Detect which cell encompasses the target text, then output its (x, y) center coordinate. 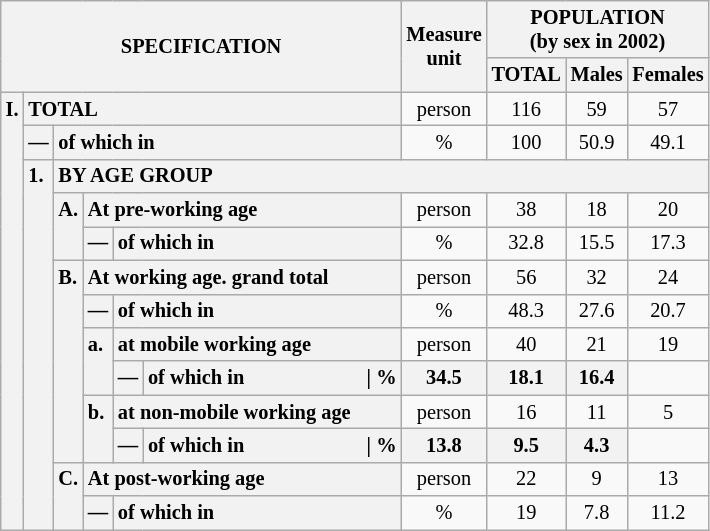
38 (526, 210)
5 (668, 412)
57 (668, 109)
POPULATION (by sex in 2002) (598, 29)
Females (668, 75)
at mobile working age (257, 344)
20.7 (668, 311)
9 (597, 479)
13 (668, 479)
59 (597, 109)
B. (68, 361)
7.8 (597, 513)
At post-working age (242, 479)
32.8 (526, 243)
20 (668, 210)
50.9 (597, 142)
11.2 (668, 513)
BY AGE GROUP (382, 176)
SPECIFICATION (202, 46)
16 (526, 412)
18.1 (526, 378)
4.3 (597, 445)
17.3 (668, 243)
11 (597, 412)
Measure unit (444, 46)
48.3 (526, 311)
1. (38, 344)
21 (597, 344)
100 (526, 142)
15.5 (597, 243)
At pre-working age (242, 210)
22 (526, 479)
24 (668, 277)
27.6 (597, 311)
9.5 (526, 445)
at non-mobile working age (257, 412)
a. (98, 360)
b. (98, 428)
34.5 (444, 378)
I. (12, 311)
56 (526, 277)
32 (597, 277)
A. (68, 226)
40 (526, 344)
116 (526, 109)
18 (597, 210)
At working age. grand total (242, 277)
49.1 (668, 142)
C. (68, 496)
Males (597, 75)
13.8 (444, 445)
16.4 (597, 378)
